Search for the cell housing the specified text and yield its [X, Y] center coordinate. 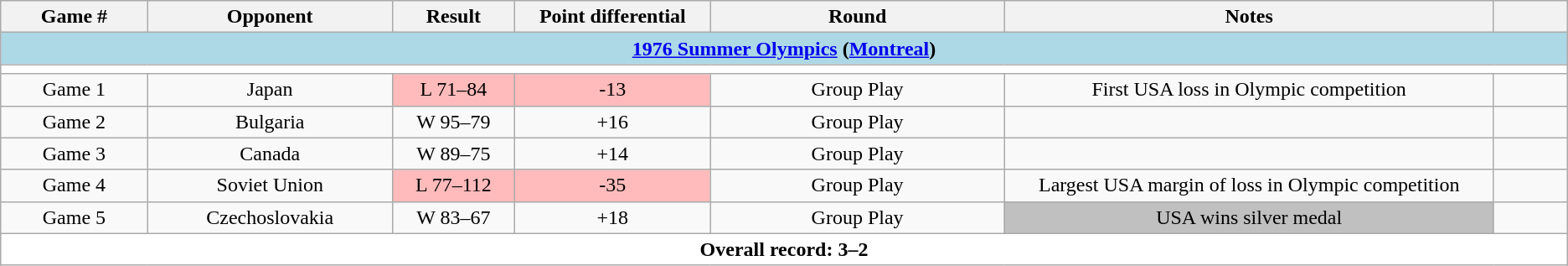
Game 5 [74, 217]
Opponent [270, 17]
Game 3 [74, 154]
Bulgaria [270, 122]
L 71–84 [453, 90]
+14 [612, 154]
L 77–112 [453, 185]
W 95–79 [453, 122]
First USA loss in Olympic competition [1250, 90]
-35 [612, 185]
Canada [270, 154]
1976 Summer Olympics (Montreal) [784, 49]
USA wins silver medal [1250, 217]
Point differential [612, 17]
W 89–75 [453, 154]
Result [453, 17]
Game 4 [74, 185]
Largest USA margin of loss in Olympic competition [1250, 185]
W 83–67 [453, 217]
Round [858, 17]
Game 1 [74, 90]
Game 2 [74, 122]
-13 [612, 90]
Game # [74, 17]
+16 [612, 122]
Japan [270, 90]
Soviet Union [270, 185]
Overall record: 3–2 [784, 249]
Notes [1250, 17]
Czechoslovakia [270, 217]
+18 [612, 217]
